Locate the cell with the specified text and output its [X, Y] center coordinate. 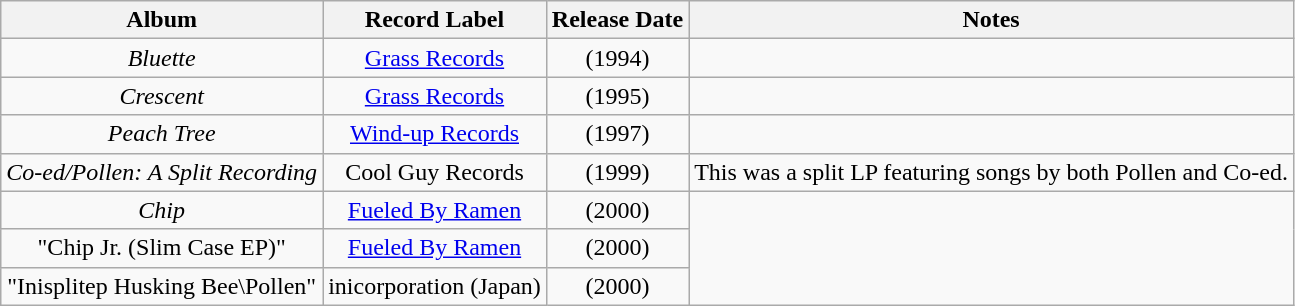
Peach Tree [162, 134]
Crescent [162, 96]
inicorporation (Japan) [435, 286]
"Chip Jr. (Slim Case EP)" [162, 248]
Wind-up Records [435, 134]
Cool Guy Records [435, 172]
(1995) [617, 96]
Record Label [435, 20]
Release Date [617, 20]
"Inisplitep Husking Bee\Pollen" [162, 286]
Album [162, 20]
Co-ed/Pollen: A Split Recording [162, 172]
(1997) [617, 134]
Chip [162, 210]
Notes [992, 20]
This was a split LP featuring songs by both Pollen and Co-ed. [992, 172]
(1999) [617, 172]
Bluette [162, 58]
(1994) [617, 58]
